Scan for the cell matching the given text and deliver its (x, y) coordinate at center. 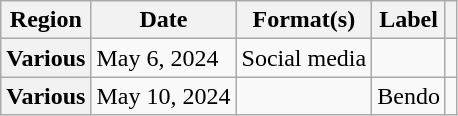
Bendo (409, 96)
Format(s) (304, 20)
Social media (304, 58)
May 10, 2024 (164, 96)
Date (164, 20)
Label (409, 20)
Region (46, 20)
May 6, 2024 (164, 58)
